Return the (X, Y) coordinate for the center point of the cell that contains the specified text.  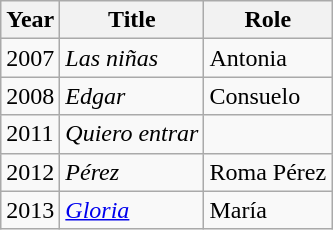
Role (268, 20)
Edgar (132, 96)
Las niñas (132, 58)
2008 (30, 96)
Quiero entrar (132, 134)
Title (132, 20)
Year (30, 20)
Roma Pérez (268, 172)
María (268, 210)
2007 (30, 58)
Consuelo (268, 96)
2013 (30, 210)
Antonia (268, 58)
Gloria (132, 210)
2011 (30, 134)
Pérez (132, 172)
2012 (30, 172)
